Determine the (X, Y) coordinate at the center of the cell enclosing the given text.  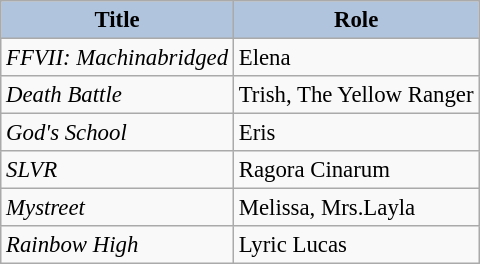
Eris (356, 133)
Title (118, 20)
Death Battle (118, 95)
Mystreet (118, 208)
Role (356, 20)
Lyric Lucas (356, 245)
SLVR (118, 170)
Trish, The Yellow Ranger (356, 95)
Elena (356, 58)
Ragora Cinarum (356, 170)
Rainbow High (118, 245)
Melissa, Mrs.Layla (356, 208)
FFVII: Machinabridged (118, 58)
God's School (118, 133)
